Identify which cell holds the provided text, then report its (X, Y) central coordinate. 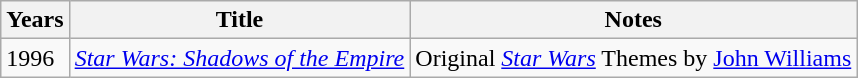
Title (240, 20)
Notes (634, 20)
Original Star Wars Themes by John Williams (634, 58)
Star Wars: Shadows of the Empire (240, 58)
Years (35, 20)
1996 (35, 58)
